From the cell containing the given text, extract its center point as (x, y) coordinate. 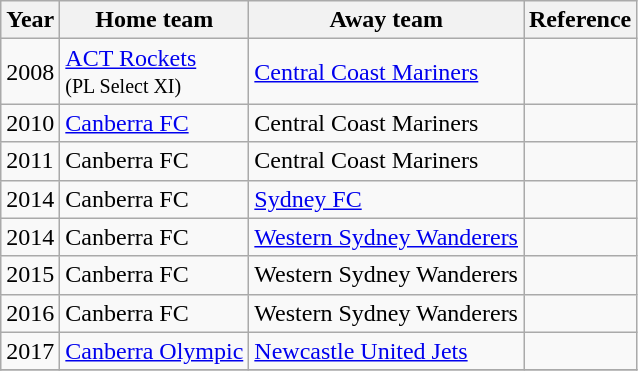
2017 (30, 351)
Sydney FC (386, 199)
2010 (30, 123)
2016 (30, 313)
Reference (580, 20)
2011 (30, 161)
ACT Rockets(PL Select XI) (154, 72)
Home team (154, 20)
Away team (386, 20)
2008 (30, 72)
Newcastle United Jets (386, 351)
Year (30, 20)
Canberra Olympic (154, 351)
2015 (30, 275)
